Identify which cell holds the provided text, then report its [X, Y] central coordinate. 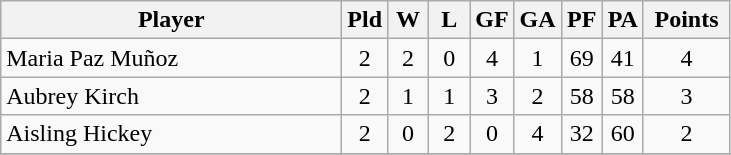
GF [492, 20]
Aubrey Kirch [172, 96]
PF [582, 20]
PA [622, 20]
Player [172, 20]
Points [686, 20]
Aisling Hickey [172, 134]
W [408, 20]
GA [538, 20]
L [450, 20]
60 [622, 134]
32 [582, 134]
41 [622, 58]
69 [582, 58]
Pld [365, 20]
Maria Paz Muñoz [172, 58]
